Identify which cell holds the provided text, then report its [X, Y] central coordinate. 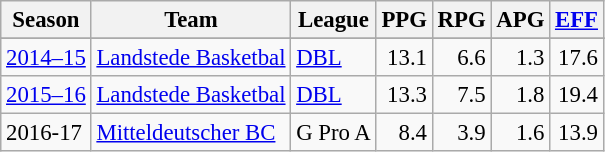
19.4 [577, 95]
13.9 [577, 133]
Mitteldeutscher BC [191, 133]
13.3 [404, 95]
17.6 [577, 58]
7.5 [462, 95]
EFF [577, 20]
1.3 [520, 58]
League [334, 20]
RPG [462, 20]
1.8 [520, 95]
G Pro A [334, 133]
2015–16 [46, 95]
PPG [404, 20]
13.1 [404, 58]
6.6 [462, 58]
1.6 [520, 133]
3.9 [462, 133]
2016-17 [46, 133]
Season [46, 20]
8.4 [404, 133]
APG [520, 20]
Team [191, 20]
2014–15 [46, 58]
